Locate the cell with the specified text and output its [x, y] center coordinate. 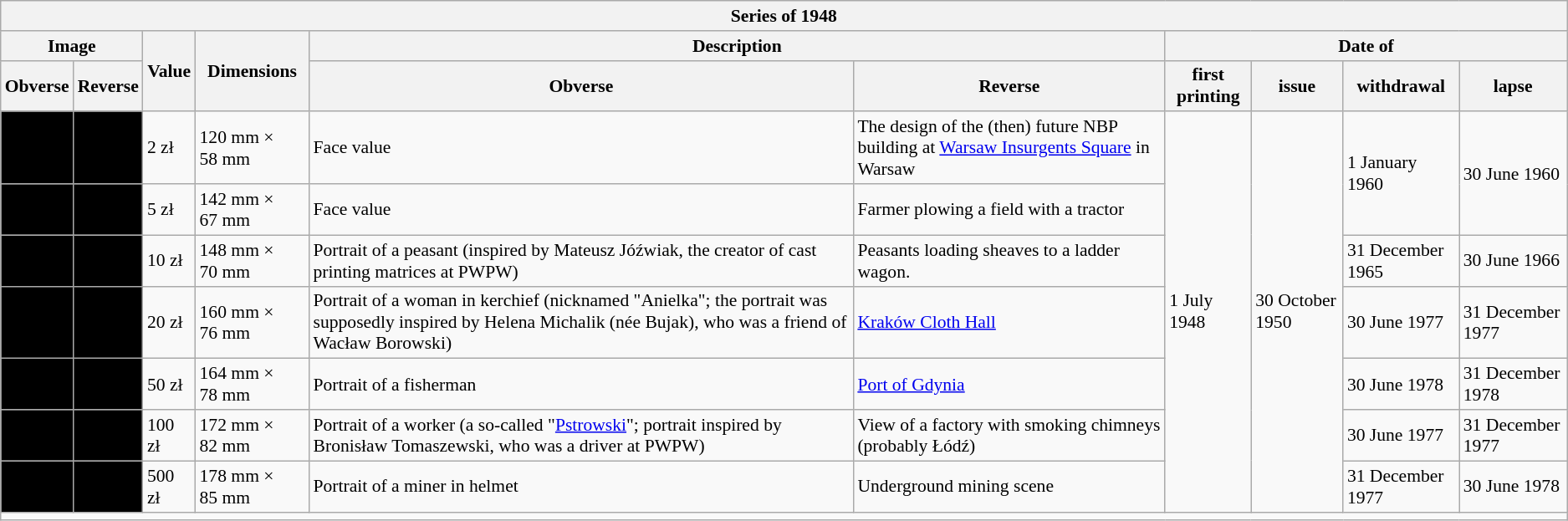
Portrait of a fisherman [580, 385]
Underground mining scene [1009, 487]
Series of 1948 [784, 16]
issue [1297, 85]
10 zł [169, 261]
lapse [1514, 85]
100 zł [169, 435]
first printing [1208, 85]
148 mm × 70 mm [253, 261]
31 December 1965 [1402, 261]
Portrait of a worker (a so-called "Pstrowski"; portrait inspired by Bronisław Tomaszewski, who was a driver at PWPW) [580, 435]
20 zł [169, 323]
1 January 1960 [1402, 174]
withdrawal [1402, 85]
500 zł [169, 487]
142 mm × 67 mm [253, 209]
30 June 1966 [1514, 261]
31 December 1978 [1514, 385]
30 October 1950 [1297, 313]
Portrait of a peasant (inspired by Mateusz Jóźwiak, the creator of cast printing matrices at PWPW) [580, 261]
Farmer plowing a field with a tractor [1009, 209]
172 mm × 82 mm [253, 435]
Peasants loading sheaves to a ladder wagon. [1009, 261]
30 June 1960 [1514, 174]
Kraków Cloth Hall [1009, 323]
Portrait of a miner in helmet [580, 487]
2 zł [169, 149]
Image [72, 46]
120 mm × 58 mm [253, 149]
Date of [1366, 46]
Port of Gdynia [1009, 385]
1 July 1948 [1208, 313]
164 mm × 78 mm [253, 385]
Value [169, 72]
The design of the (then) future NBP building at Warsaw Insurgents Square in Warsaw [1009, 149]
160 mm × 76 mm [253, 323]
178 mm × 85 mm [253, 487]
View of a factory with smoking chimneys (probably Łódź) [1009, 435]
5 zł [169, 209]
Description [737, 46]
Dimensions [253, 72]
50 zł [169, 385]
